Provide the [X, Y] coordinate of the cell's center where the given text is located.  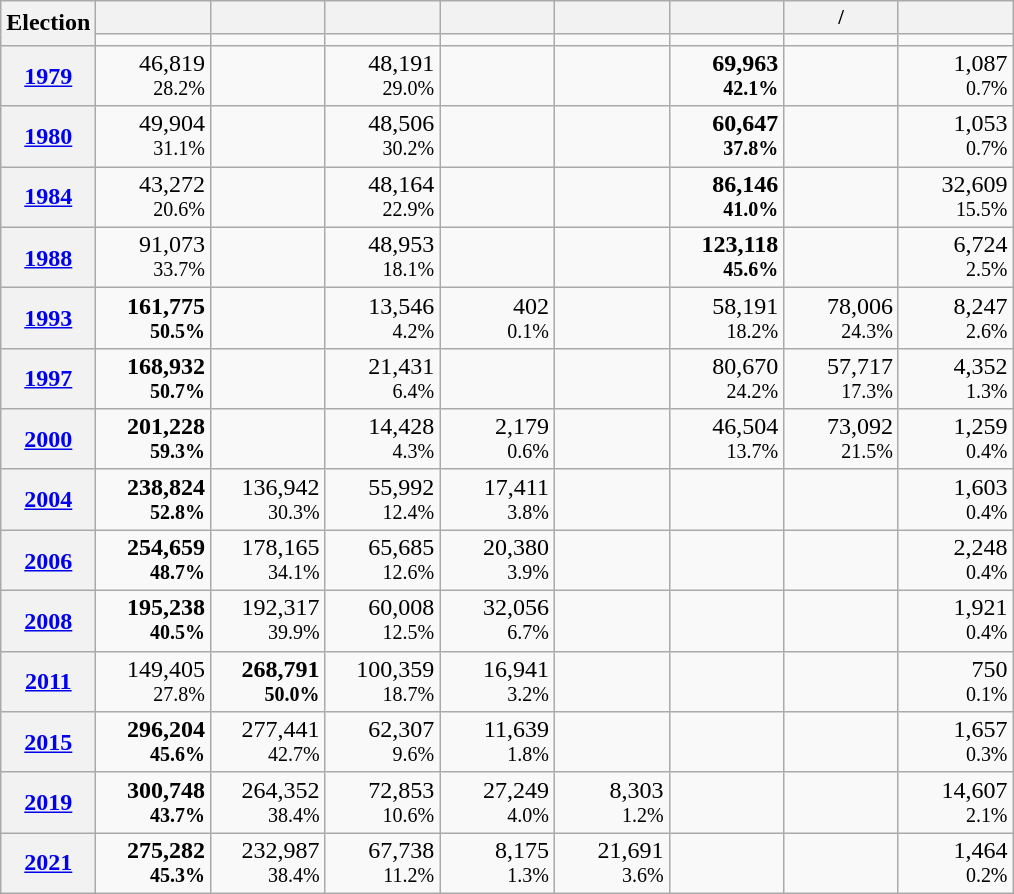
296,20445.6% [154, 742]
300,74843.7% [154, 802]
1,9210.4% [956, 622]
8,3031.2% [612, 802]
67,73811.2% [382, 864]
1,2590.4% [956, 440]
254,65948.7% [154, 560]
32,0566.7% [498, 622]
1997 [48, 378]
91,07333.7% [154, 258]
192,31739.9% [268, 622]
238,82452.8% [154, 500]
149,40527.8% [154, 682]
46,50413.7% [726, 440]
2,2480.4% [956, 560]
136,94230.3% [268, 500]
2,1790.6% [498, 440]
46,81928.2% [154, 76]
232,98738.4% [268, 864]
161,77550.5% [154, 318]
72,85310.6% [382, 802]
69,96342.1% [726, 76]
21,6913.6% [612, 864]
13,5464.2% [382, 318]
123,11845.6% [726, 258]
168,93250.7% [154, 378]
86,14641.0% [726, 198]
1,0530.7% [956, 136]
17,4113.8% [498, 500]
Election [48, 24]
4,3521.3% [956, 378]
11,6391.8% [498, 742]
58,19118.2% [726, 318]
16,9413.2% [498, 682]
1984 [48, 198]
7500.1% [956, 682]
268,79150.0% [268, 682]
20,3803.9% [498, 560]
195,23840.5% [154, 622]
1979 [48, 76]
57,71717.3% [842, 378]
1988 [48, 258]
8,2472.6% [956, 318]
2000 [48, 440]
48,50630.2% [382, 136]
78,00624.3% [842, 318]
2019 [48, 802]
100,35918.7% [382, 682]
4020.1% [498, 318]
2011 [48, 682]
60,00812.5% [382, 622]
80,67024.2% [726, 378]
48,95318.1% [382, 258]
14,4284.3% [382, 440]
1,6030.4% [956, 500]
60,64737.8% [726, 136]
49,90431.1% [154, 136]
48,16422.9% [382, 198]
32,60915.5% [956, 198]
2008 [48, 622]
73,09221.5% [842, 440]
277,44142.7% [268, 742]
178,16534.1% [268, 560]
201,22859.3% [154, 440]
8,1751.3% [498, 864]
62,3079.6% [382, 742]
275,28245.3% [154, 864]
43,27220.6% [154, 198]
1,4640.2% [956, 864]
2004 [48, 500]
1,6570.3% [956, 742]
6,7242.5% [956, 258]
1,0870.7% [956, 76]
2006 [48, 560]
264,35238.4% [268, 802]
2015 [48, 742]
21,4316.4% [382, 378]
1993 [48, 318]
55,99212.4% [382, 500]
/ [842, 18]
48,19129.0% [382, 76]
65,68512.6% [382, 560]
1980 [48, 136]
14,6072.1% [956, 802]
2021 [48, 864]
27,2494.0% [498, 802]
